Determine the (x, y) coordinate at the center of the cell enclosing the given text.  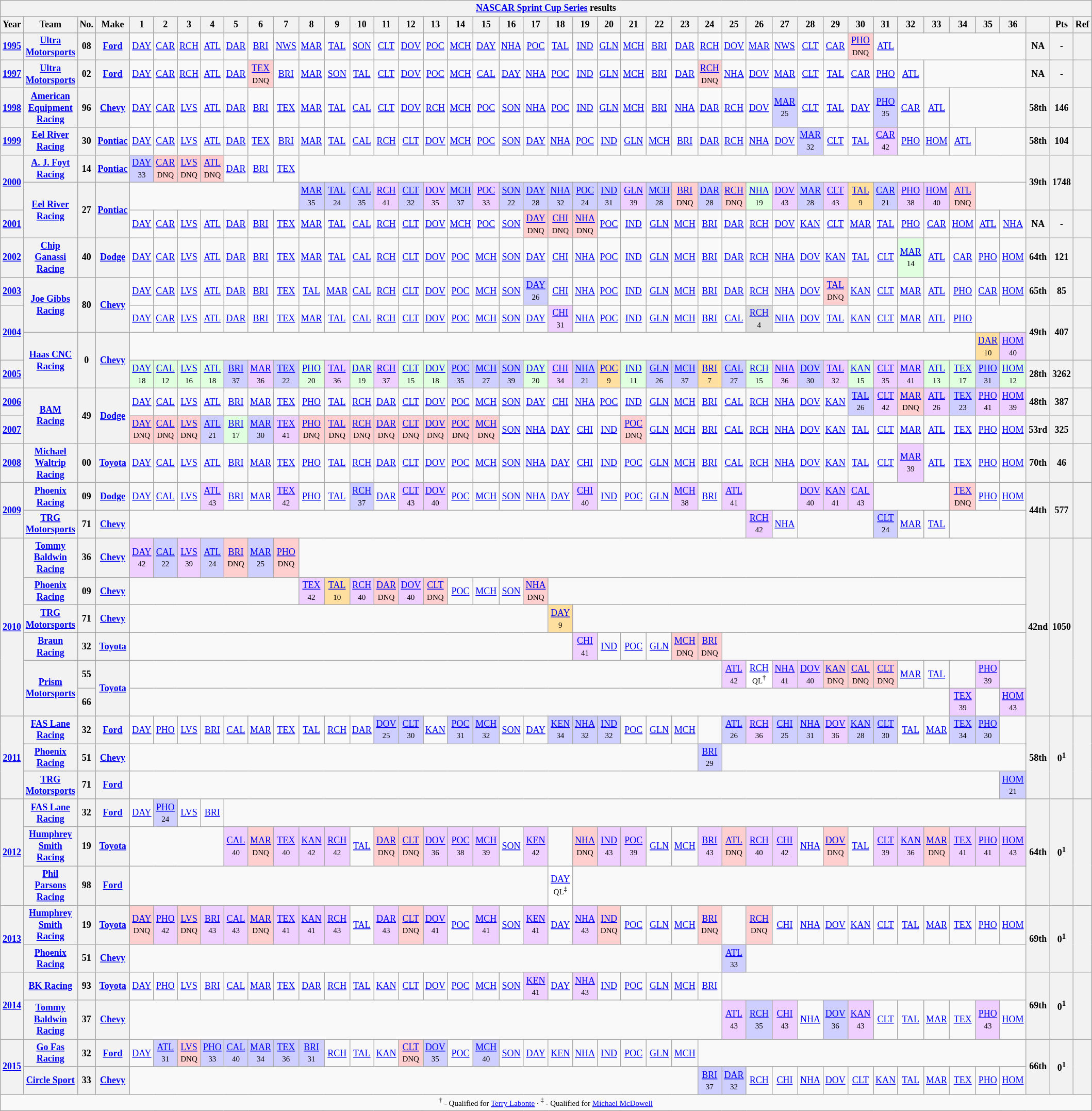
2014 (12, 1006)
96 (87, 107)
3262 (1062, 374)
577 (1062, 511)
PHO24 (166, 813)
MAR35 (311, 197)
Phil Parsons Racing (51, 886)
KEN34 (560, 730)
2013 (12, 939)
KEN42 (536, 846)
POC39 (634, 846)
TAL36 (337, 374)
Prism Motorsports (51, 688)
DAY9 (560, 619)
HOM21 (1013, 785)
2007 (12, 430)
17 (536, 25)
IND43 (609, 846)
KAN42 (311, 846)
ATL31 (166, 1053)
2012 (12, 852)
CAL27 (734, 374)
LVS16 (189, 374)
1748 (1062, 183)
08 (87, 46)
CHIDNQ (560, 224)
CLT42 (886, 402)
104 (1062, 141)
NASCAR Sprint Cup Series results (546, 8)
66th (1038, 1067)
1999 (12, 141)
0 (87, 360)
NHA21 (585, 374)
15 (486, 25)
MAR34 (261, 1053)
CLT24 (886, 524)
Circle Sport (51, 1081)
46 (1062, 463)
A. J. Foyt Racing (51, 169)
SON39 (511, 374)
2006 (12, 402)
RCH41 (386, 197)
28th (1038, 374)
CLT39 (886, 846)
POC24 (585, 197)
55 (87, 674)
85 (1062, 291)
DAR43 (386, 925)
MCH40 (486, 1053)
34 (963, 25)
TAL32 (835, 374)
MAR28 (810, 197)
39th (1038, 183)
NHA36 (785, 374)
66 (87, 702)
MAR41 (911, 374)
POC31 (460, 730)
65th (1038, 291)
HOM39 (1013, 402)
Go Fas Racing (51, 1053)
CLT15 (411, 374)
BRI7 (709, 374)
IND31 (609, 197)
MAR30 (261, 430)
CARDNQ (166, 169)
CAL22 (166, 558)
RCHQL† (759, 674)
PHO43 (988, 1020)
2001 (12, 224)
20 (609, 25)
49 (87, 416)
PHO31 (988, 374)
GLN39 (634, 197)
53rd (1038, 430)
18 (560, 25)
5 (236, 25)
MAR32 (810, 141)
00 (87, 463)
ATL13 (936, 374)
TEX17 (963, 374)
40 (87, 257)
PHO39 (988, 674)
25 (734, 25)
KEN (560, 1053)
TEX23 (963, 402)
DAY42 (142, 558)
DAR32 (734, 1081)
CLT35 (886, 374)
MCH41 (486, 925)
NHA41 (785, 674)
KAN28 (861, 730)
CHI43 (785, 1020)
2011 (12, 757)
11 (386, 25)
CAR21 (886, 197)
1998 (12, 107)
PHO20 (311, 374)
TAL26 (861, 402)
TAL24 (337, 197)
Haas CNC Racing (51, 360)
Year (12, 25)
Chip Ganassi Racing (51, 257)
American Equipment Racing (51, 107)
BRI31 (311, 1053)
2009 (12, 511)
1995 (12, 46)
RCH43 (337, 925)
GLN26 (659, 374)
70th (1038, 463)
POC33 (486, 197)
10 (362, 25)
Joe Gibbs Racing (51, 304)
CAL35 (362, 197)
TEX22 (286, 374)
Michael Waltrip Racing (51, 463)
RCH15 (759, 374)
CHI40 (585, 497)
02 (87, 74)
IND32 (609, 730)
IND11 (634, 374)
MCH39 (486, 846)
TAL9 (861, 197)
23 (685, 25)
POC9 (609, 374)
DOV30 (810, 374)
HOM12 (1013, 374)
80 (87, 304)
† - Qualified for Terry Labonte · ‡ - Qualified for Michael McDowell (546, 1103)
44th (1038, 511)
KAN43 (861, 1020)
PHO38 (911, 197)
DAY33 (142, 169)
DAR28 (709, 197)
6 (261, 25)
PHO35 (886, 107)
TAL10 (337, 591)
48th (1038, 402)
Ref (1082, 25)
22 (659, 25)
387 (1062, 402)
TEX40 (286, 846)
93 (87, 986)
PHO30 (988, 730)
DOV18 (436, 374)
KANDNQ (835, 674)
DAY18 (142, 374)
ATL21 (212, 430)
16 (511, 25)
325 (1062, 430)
98 (87, 886)
13 (436, 25)
2004 (12, 332)
28 (810, 25)
CAR42 (886, 141)
DAR10 (988, 347)
BRI29 (709, 758)
BRI17 (236, 430)
ATL24 (212, 558)
DOV41 (436, 925)
CHI34 (560, 374)
1050 (1062, 627)
2 (166, 25)
21 (634, 25)
Team (51, 25)
RCH35 (759, 1020)
SON22 (511, 197)
2003 (12, 291)
NHA31 (810, 730)
KAN15 (861, 374)
Pts (1062, 25)
26 (759, 25)
CHI31 (560, 319)
3 (189, 25)
ATL42 (734, 674)
2005 (12, 374)
MAR14 (911, 257)
POC38 (460, 846)
2008 (12, 463)
MAR36 (261, 374)
9 (337, 25)
PHO33 (212, 1053)
MCH38 (685, 497)
MAR39 (911, 463)
DAY26 (536, 291)
KAN36 (911, 846)
TEX39 (963, 702)
DOV43 (785, 197)
POC35 (460, 374)
DAR19 (362, 374)
LVS39 (189, 558)
DAY28 (536, 197)
2002 (12, 257)
37 (87, 1020)
MCH32 (486, 730)
RCH4 (759, 319)
MCH27 (486, 374)
1 (142, 25)
7 (286, 25)
42nd (1038, 627)
Make (112, 25)
RCH36 (759, 730)
29 (835, 25)
INDDNQ (609, 925)
ATL18 (212, 374)
121 (1062, 257)
TEX34 (963, 730)
8 (311, 25)
Braun Racing (51, 647)
CHI25 (785, 730)
PHO42 (166, 925)
MCH28 (659, 197)
49th (1038, 332)
31 (886, 25)
35 (988, 25)
NHA19 (759, 197)
1997 (12, 74)
CHI41 (585, 647)
DAY20 (536, 374)
CLT32 (411, 197)
DOV25 (386, 730)
DAYQL‡ (560, 886)
ATL41 (734, 497)
407 (1062, 332)
BAM Racing (51, 416)
24 (709, 25)
ATL33 (734, 958)
12 (411, 25)
2010 (12, 627)
2000 (12, 183)
CAL12 (166, 374)
No. (87, 25)
BK Racing (51, 986)
4 (212, 25)
TEX36 (286, 1053)
CHI42 (785, 846)
2015 (12, 1067)
146 (1062, 107)
